Provide the (X, Y) coordinate of the cell's center where the given text is located.  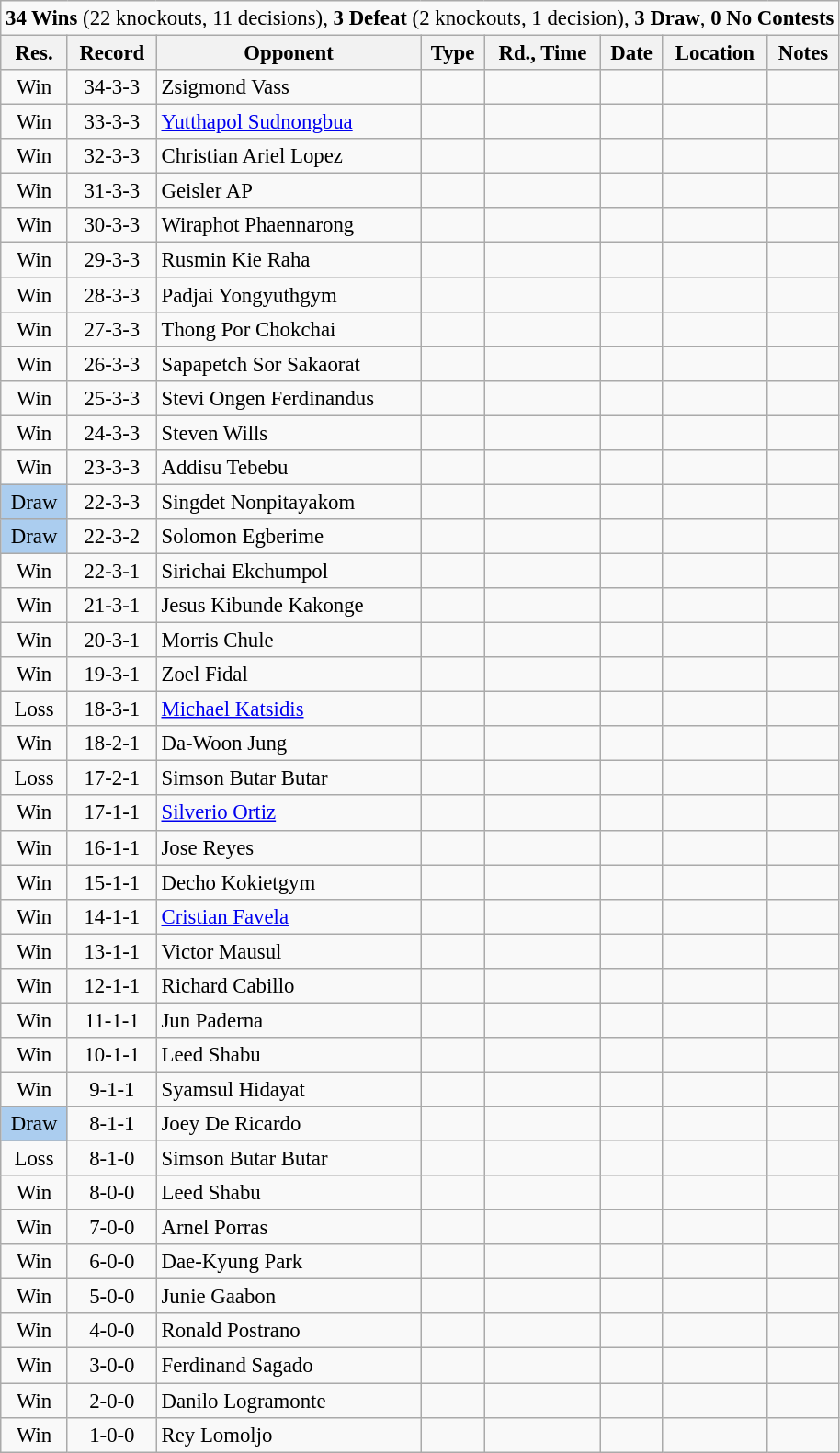
25-3-3 (112, 398)
Decho Kokietgym (289, 882)
Christian Ariel Lopez (289, 156)
32-3-3 (112, 156)
16-1-1 (112, 847)
8-0-0 (112, 1193)
Michael Katsidis (289, 709)
8-1-0 (112, 1159)
Record (112, 53)
Jose Reyes (289, 847)
18-2-1 (112, 744)
Addisu Tebebu (289, 468)
29-3-3 (112, 260)
Thong Por Chokchai (289, 329)
15-1-1 (112, 882)
Ferdinand Sagado (289, 1366)
Arnel Porras (289, 1228)
4-0-0 (112, 1332)
Notes (803, 53)
18-3-1 (112, 709)
24-3-3 (112, 433)
Cristian Favela (289, 916)
9-1-1 (112, 1089)
Joey De Ricardo (289, 1124)
7-0-0 (112, 1228)
1-0-0 (112, 1435)
Solomon Egberime (289, 537)
22-3-1 (112, 571)
Danilo Logramonte (289, 1401)
Yutthapol Sudnongbua (289, 122)
Zsigmond Vass (289, 87)
Ronald Postrano (289, 1332)
Da-Woon Jung (289, 744)
Wiraphot Phaennarong (289, 225)
34-3-3 (112, 87)
Richard Cabillo (289, 986)
3-0-0 (112, 1366)
31-3-3 (112, 191)
Silverio Ortiz (289, 813)
Dae-Kyung Park (289, 1262)
27-3-3 (112, 329)
23-3-3 (112, 468)
Date (632, 53)
Syamsul Hidayat (289, 1089)
Sapapetch Sor Sakaorat (289, 364)
11-1-1 (112, 1020)
10-1-1 (112, 1055)
30-3-3 (112, 225)
22-3-3 (112, 502)
Sirichai Ekchumpol (289, 571)
17-1-1 (112, 813)
22-3-2 (112, 537)
Stevi Ongen Ferdinandus (289, 398)
5-0-0 (112, 1297)
19-3-1 (112, 675)
Jun Paderna (289, 1020)
34 Wins (22 knockouts, 11 decisions), 3 Defeat (2 knockouts, 1 decision), 3 Draw, 0 No Contests (420, 18)
Rey Lomoljo (289, 1435)
13-1-1 (112, 951)
Type (452, 53)
Junie Gaabon (289, 1297)
Location (715, 53)
21-3-1 (112, 606)
6-0-0 (112, 1262)
Jesus Kibunde Kakonge (289, 606)
Geisler AP (289, 191)
Steven Wills (289, 433)
2-0-0 (112, 1401)
26-3-3 (112, 364)
Singdet Nonpitayakom (289, 502)
Padjai Yongyuthgym (289, 295)
Rd., Time (542, 53)
14-1-1 (112, 916)
Rusmin Kie Raha (289, 260)
Victor Mausul (289, 951)
Res. (35, 53)
8-1-1 (112, 1124)
20-3-1 (112, 641)
17-2-1 (112, 778)
33-3-3 (112, 122)
Zoel Fidal (289, 675)
12-1-1 (112, 986)
28-3-3 (112, 295)
Opponent (289, 53)
Morris Chule (289, 641)
